Output the (X, Y) coordinate of the center of the cell containing the given text.  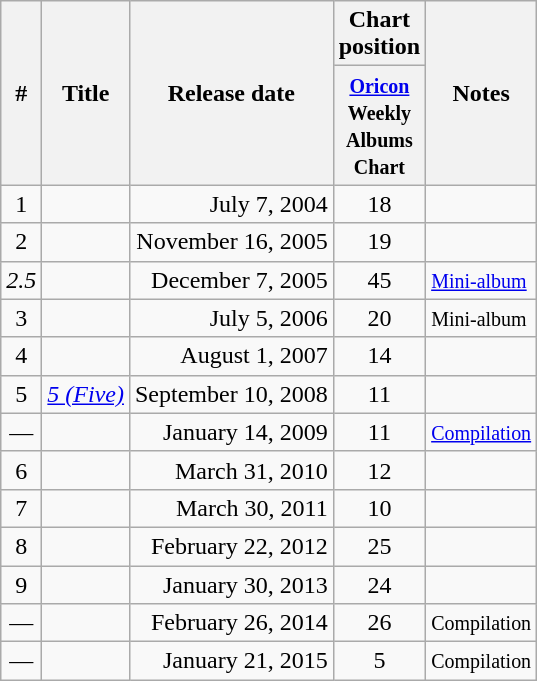
5 (Five) (86, 394)
# (22, 93)
7 (22, 508)
25 (379, 546)
January 14, 2009 (231, 432)
OriconWeeklyAlbumsChart (379, 126)
20 (379, 318)
Notes (482, 93)
45 (379, 280)
March 31, 2010 (231, 470)
February 22, 2012 (231, 546)
8 (22, 546)
9 (22, 585)
18 (379, 204)
January 21, 2015 (231, 661)
November 16, 2005 (231, 242)
September 10, 2008 (231, 394)
2.5 (22, 280)
Release date (231, 93)
February 26, 2014 (231, 623)
10 (379, 508)
4 (22, 356)
26 (379, 623)
24 (379, 585)
March 30, 2011 (231, 508)
3 (22, 318)
July 7, 2004 (231, 204)
19 (379, 242)
14 (379, 356)
August 1, 2007 (231, 356)
Title (86, 93)
December 7, 2005 (231, 280)
12 (379, 470)
January 30, 2013 (231, 585)
2 (22, 242)
July 5, 2006 (231, 318)
6 (22, 470)
Chartposition (379, 34)
1 (22, 204)
